Detect which cell encompasses the target text, then output its [X, Y] center coordinate. 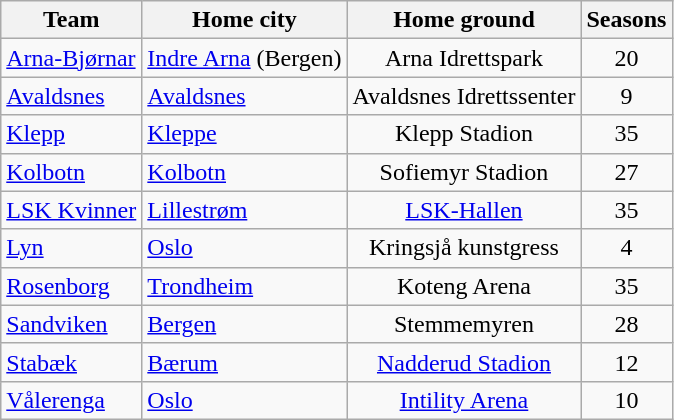
Home city [244, 20]
20 [626, 58]
Avaldsnes Idrettssenter [464, 96]
Sandviken [72, 324]
Lyn [72, 248]
Vålerenga [72, 400]
10 [626, 400]
Home ground [464, 20]
Sofiemyr Stadion [464, 172]
Arna-Bjørnar [72, 58]
Koteng Arena [464, 286]
Indre Arna (Bergen) [244, 58]
4 [626, 248]
Stabæk [72, 362]
Klepp Stadion [464, 134]
12 [626, 362]
9 [626, 96]
LSK-Hallen [464, 210]
Rosenborg [72, 286]
Arna Idrettspark [464, 58]
LSK Kvinner [72, 210]
Intility Arena [464, 400]
Kringsjå kunstgress [464, 248]
Team [72, 20]
Klepp [72, 134]
28 [626, 324]
Trondheim [244, 286]
27 [626, 172]
Bærum [244, 362]
Nadderud Stadion [464, 362]
Bergen [244, 324]
Lillestrøm [244, 210]
Seasons [626, 20]
Stemmemyren [464, 324]
Kleppe [244, 134]
